Return (x, y) of the center of cell containing provided text 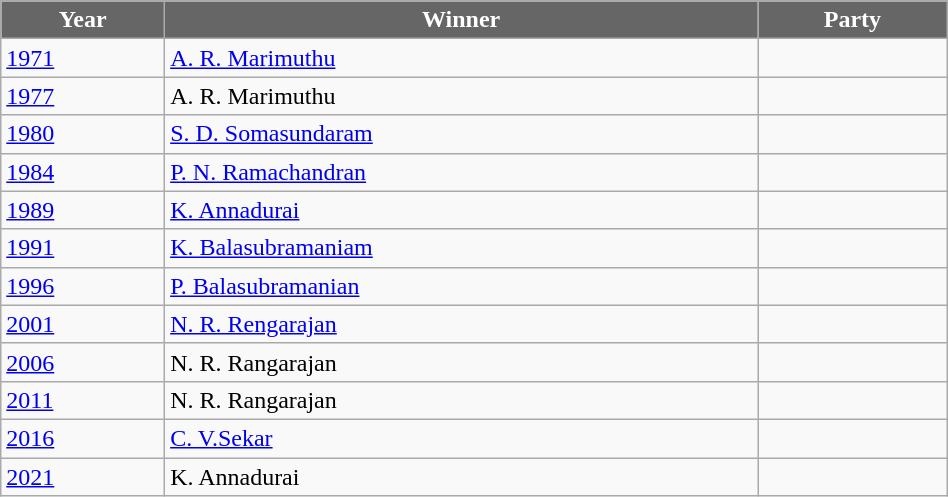
1971 (83, 58)
1991 (83, 248)
2001 (83, 324)
N. R. Rengarajan (462, 324)
Winner (462, 20)
C. V.Sekar (462, 438)
Party (853, 20)
2011 (83, 400)
1977 (83, 96)
1996 (83, 286)
S. D. Somasundaram (462, 134)
2006 (83, 362)
K. Balasubramaniam (462, 248)
P. Balasubramanian (462, 286)
1989 (83, 210)
1984 (83, 172)
Year (83, 20)
2021 (83, 477)
1980 (83, 134)
2016 (83, 438)
P. N. Ramachandran (462, 172)
